Capture the cell that displays the provided text and extract its [X, Y] central coordinate. 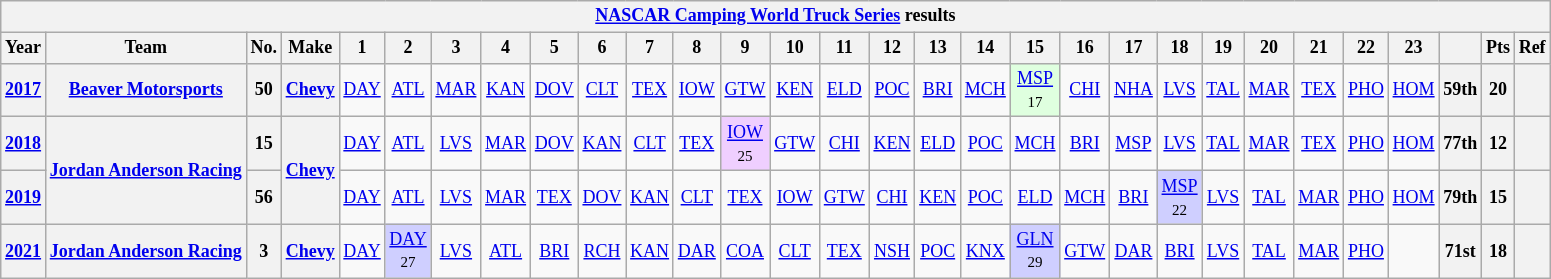
Beaver Motorsports [146, 90]
COA [745, 251]
77th [1460, 144]
NASCAR Camping World Truck Series results [776, 16]
22 [1366, 48]
8 [696, 48]
71st [1460, 251]
21 [1319, 48]
DAY27 [408, 251]
23 [1414, 48]
2 [408, 48]
13 [938, 48]
9 [745, 48]
2018 [24, 144]
7 [650, 48]
IOW25 [745, 144]
NHA [1134, 90]
11 [844, 48]
79th [1460, 197]
2017 [24, 90]
19 [1223, 48]
50 [264, 90]
GLN29 [1035, 251]
14 [985, 48]
1 [362, 48]
10 [795, 48]
MSP22 [1180, 197]
No. [264, 48]
RCH [602, 251]
5 [554, 48]
2021 [24, 251]
Ref [1532, 48]
Make [310, 48]
Pts [1498, 48]
56 [264, 197]
4 [506, 48]
MSP [1134, 144]
59th [1460, 90]
17 [1134, 48]
16 [1085, 48]
2019 [24, 197]
Team [146, 48]
NSH [892, 251]
6 [602, 48]
Year [24, 48]
MSP17 [1035, 90]
KNX [985, 251]
